Provide the (x, y) coordinate of the cell's center where the given text is located.  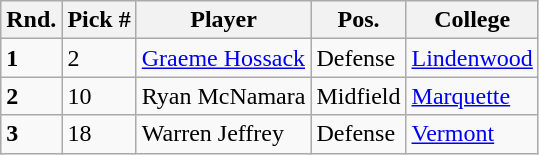
College (472, 20)
Midfield (358, 96)
Graeme Hossack (224, 58)
Warren Jeffrey (224, 134)
Vermont (472, 134)
18 (99, 134)
10 (99, 96)
1 (32, 58)
Lindenwood (472, 58)
Rnd. (32, 20)
3 (32, 134)
Player (224, 20)
Pos. (358, 20)
Marquette (472, 96)
Pick # (99, 20)
Ryan McNamara (224, 96)
